Detect which cell encompasses the target text, then output its (X, Y) center coordinate. 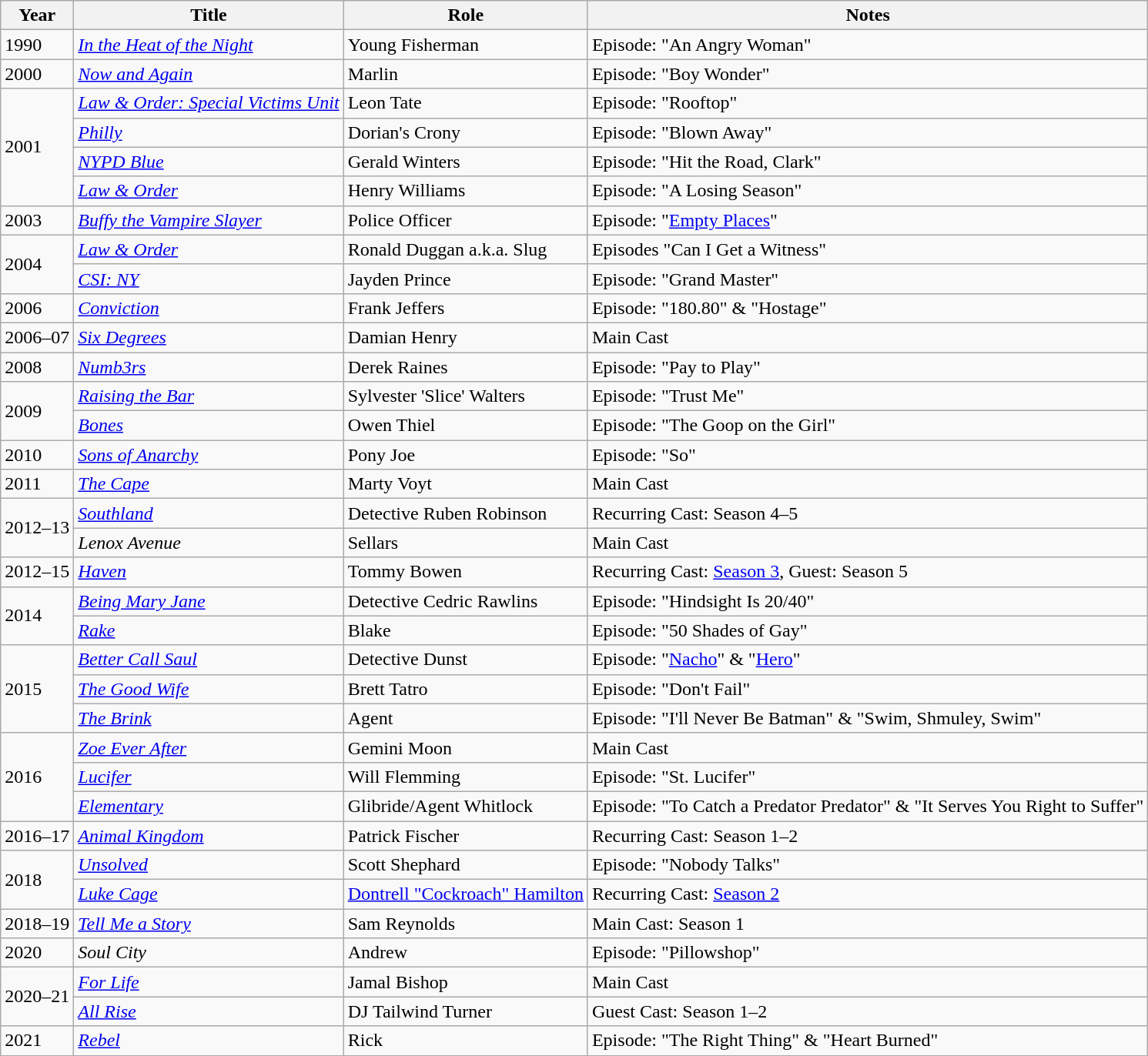
Derek Raines (465, 367)
Recurring Cast: Season 4–5 (867, 513)
Recurring Cast: Season 2 (867, 894)
2010 (37, 455)
2011 (37, 484)
Owen Thiel (465, 426)
Dontrell "Cockroach" Hamilton (465, 894)
The Cape (209, 484)
Scott Shephard (465, 865)
Haven (209, 572)
Episode: "Hindsight Is 20/40" (867, 601)
Episode: "Don't Fail" (867, 689)
Being Mary Jane (209, 601)
Gerald Winters (465, 162)
Notes (867, 15)
Tell Me a Story (209, 924)
Episode: "Nacho" & "Hero" (867, 660)
Luke Cage (209, 894)
2008 (37, 367)
Marty Voyt (465, 484)
Episode: "An Angry Woman" (867, 45)
Episode: "A Losing Season" (867, 191)
Sylvester 'Slice' Walters (465, 396)
Episode: "Rooftop" (867, 103)
Zoe Ever After (209, 747)
Philly (209, 132)
Title (209, 15)
Rebel (209, 1041)
CSI: NY (209, 279)
Law & Order: Special Victims Unit (209, 103)
Detective Ruben Robinson (465, 513)
Numb3rs (209, 367)
Main Cast: Season 1 (867, 924)
For Life (209, 982)
2000 (37, 74)
Gemini Moon (465, 747)
Buffy the Vampire Slayer (209, 220)
Police Officer (465, 220)
Sons of Anarchy (209, 455)
Episode: "180.80" & "Hostage" (867, 308)
Lucifer (209, 777)
Recurring Cast: Season 3, Guest: Season 5 (867, 572)
Young Fisherman (465, 45)
Raising the Bar (209, 396)
Jamal Bishop (465, 982)
Episode: "Pillowshop" (867, 953)
Episode: "Boy Wonder" (867, 74)
Pony Joe (465, 455)
Episode: "The Goop on the Girl" (867, 426)
2016 (37, 777)
Unsolved (209, 865)
All Rise (209, 1011)
The Brink (209, 718)
Episode: "Trust Me" (867, 396)
Dorian's Crony (465, 132)
Detective Dunst (465, 660)
Detective Cedric Rawlins (465, 601)
Guest Cast: Season 1–2 (867, 1011)
Recurring Cast: Season 1–2 (867, 835)
2001 (37, 147)
Brett Tatro (465, 689)
Glibride/Agent Whitlock (465, 806)
Andrew (465, 953)
1990 (37, 45)
Patrick Fischer (465, 835)
Animal Kingdom (209, 835)
NYPD Blue (209, 162)
In the Heat of the Night (209, 45)
2012–15 (37, 572)
Episodes "Can I Get a Witness" (867, 249)
Henry Williams (465, 191)
2016–17 (37, 835)
2014 (37, 616)
Blake (465, 630)
Better Call Saul (209, 660)
Bones (209, 426)
Episode: "Pay to Play" (867, 367)
2018 (37, 880)
Southland (209, 513)
Tommy Bowen (465, 572)
2018–19 (37, 924)
Conviction (209, 308)
Role (465, 15)
Episode: "Nobody Talks" (867, 865)
Agent (465, 718)
Rick (465, 1041)
Episode: "St. Lucifer" (867, 777)
2015 (37, 689)
Lenox Avenue (209, 543)
Marlin (465, 74)
Now and Again (209, 74)
2006–07 (37, 337)
Jayden Prince (465, 279)
The Good Wife (209, 689)
Sellars (465, 543)
Episode: "I'll Never Be Batman" & "Swim, Shmuley, Swim" (867, 718)
2009 (37, 411)
DJ Tailwind Turner (465, 1011)
Episode: "Grand Master" (867, 279)
2003 (37, 220)
2021 (37, 1041)
Sam Reynolds (465, 924)
2004 (37, 264)
Leon Tate (465, 103)
Year (37, 15)
Rake (209, 630)
Elementary (209, 806)
Episode: "Blown Away" (867, 132)
Episode: "To Catch a Predator Predator" & "It Serves You Right to Suffer" (867, 806)
Frank Jeffers (465, 308)
Soul City (209, 953)
Episode: "50 Shades of Gay" (867, 630)
2012–13 (37, 528)
Will Flemming (465, 777)
Ronald Duggan a.k.a. Slug (465, 249)
Episode: "Empty Places" (867, 220)
Six Degrees (209, 337)
Episode: "The Right Thing" & "Heart Burned" (867, 1041)
2020–21 (37, 997)
Episode: "Hit the Road, Clark" (867, 162)
2006 (37, 308)
2020 (37, 953)
Episode: "So" (867, 455)
Damian Henry (465, 337)
